Extract the [X, Y] coordinate from the center of the cell holding the provided text.  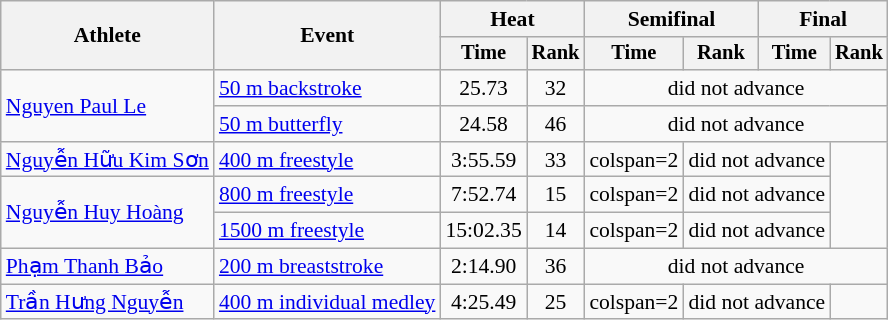
7:52.74 [483, 195]
50 m butterfly [328, 124]
2:14.90 [483, 267]
Nguyễn Hữu Kim Sơn [108, 160]
Nguyen Paul Le [108, 106]
Heat [512, 19]
800 m freestyle [328, 195]
3:55.59 [483, 160]
200 m breaststroke [328, 267]
Athlete [108, 36]
24.58 [483, 124]
Trần Hưng Nguyễn [108, 302]
Event [328, 36]
15:02.35 [483, 231]
Phạm Thanh Bảo [108, 267]
Semifinal [671, 19]
36 [556, 267]
25.73 [483, 88]
Nguyễn Huy Hoàng [108, 212]
14 [556, 231]
15 [556, 195]
4:25.49 [483, 302]
400 m freestyle [328, 160]
50 m backstroke [328, 88]
25 [556, 302]
33 [556, 160]
1500 m freestyle [328, 231]
400 m individual medley [328, 302]
Final [824, 19]
32 [556, 88]
46 [556, 124]
